Locate the cell with the specified text and output its [x, y] center coordinate. 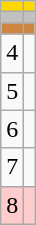
4 [12, 53]
5 [12, 91]
8 [12, 205]
7 [12, 167]
6 [12, 129]
